From the cell containing the given text, extract its center point as (x, y) coordinate. 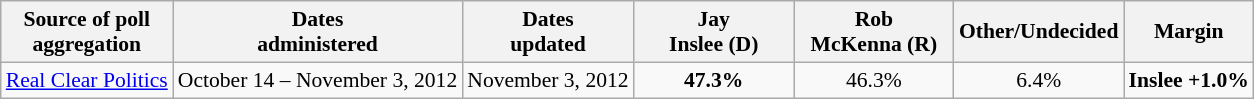
JayInslee (D) (714, 32)
November 3, 2012 (548, 80)
October 14 – November 3, 2012 (318, 80)
Datesadministered (318, 32)
Margin (1189, 32)
Real Clear Politics (87, 80)
46.3% (874, 80)
Source of pollaggregation (87, 32)
47.3% (714, 80)
Other/Undecided (1039, 32)
RobMcKenna (R) (874, 32)
Inslee +1.0% (1189, 80)
Datesupdated (548, 32)
6.4% (1039, 80)
